Search for the cell housing the specified text and yield its [X, Y] center coordinate. 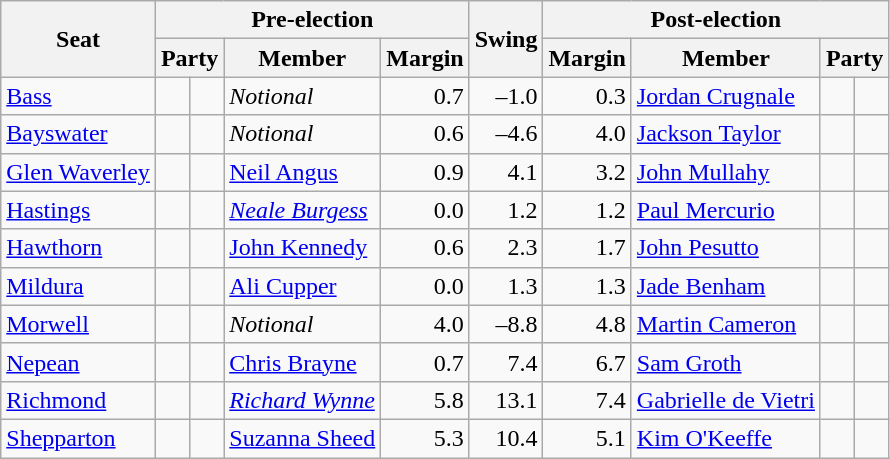
2.3 [506, 248]
Hastings [78, 210]
0.3 [587, 96]
6.7 [587, 362]
Ali Cupper [302, 286]
Morwell [78, 324]
4.8 [587, 324]
10.4 [506, 438]
Richard Wynne [302, 400]
5.3 [425, 438]
–4.6 [506, 134]
4.1 [506, 172]
John Mullahy [726, 172]
Pre-election [312, 20]
–8.8 [506, 324]
Gabrielle de Vietri [726, 400]
Jade Benham [726, 286]
Jordan Crugnale [726, 96]
Chris Brayne [302, 362]
John Kennedy [302, 248]
3.2 [587, 172]
Mildura [78, 286]
Richmond [78, 400]
13.1 [506, 400]
5.8 [425, 400]
Hawthorn [78, 248]
Bass [78, 96]
Kim O'Keeffe [726, 438]
Sam Groth [726, 362]
Nepean [78, 362]
Swing [506, 39]
Martin Cameron [726, 324]
Bayswater [78, 134]
Paul Mercurio [726, 210]
Seat [78, 39]
Neil Angus [302, 172]
Shepparton [78, 438]
0.9 [425, 172]
Suzanna Sheed [302, 438]
1.7 [587, 248]
Glen Waverley [78, 172]
Neale Burgess [302, 210]
5.1 [587, 438]
–1.0 [506, 96]
Post-election [716, 20]
Jackson Taylor [726, 134]
John Pesutto [726, 248]
